Provide the (x, y) coordinate of the cell's center where the given text is located.  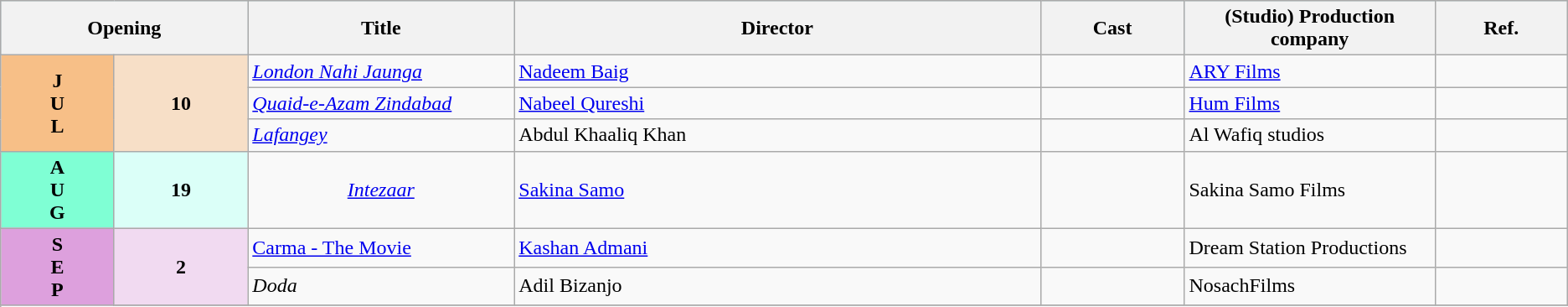
J U L (57, 103)
Adil Bizanjo (777, 286)
(Studio) Production company (1310, 29)
Intezaar (381, 190)
AUG (57, 190)
Abdul Khaaliq Khan (777, 135)
Sakina Samo Films (1310, 190)
Opening (124, 29)
ARY Films (1310, 71)
Ref. (1501, 29)
Sakina Samo (777, 190)
Dream Station Productions (1310, 247)
10 (181, 103)
Hum Films (1310, 103)
London Nahi Jaunga (381, 71)
Nabeel Qureshi (777, 103)
Title (381, 29)
Al Wafiq studios (1310, 135)
Director (777, 29)
Kashan Admani (777, 247)
Quaid-e-Azam Zindabad (381, 103)
Lafangey (381, 135)
19 (181, 190)
Doda (381, 286)
SEP (57, 267)
NosachFilms (1310, 286)
Cast (1112, 29)
Nadeem Baig (777, 71)
2 (181, 267)
Carma - The Movie (381, 247)
